Provide the [X, Y] coordinate of the cell's center where the given text is located.  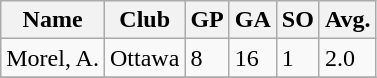
Avg. [348, 20]
GA [252, 20]
8 [207, 58]
GP [207, 20]
SO [298, 20]
1 [298, 58]
Club [144, 20]
Name [53, 20]
16 [252, 58]
Ottawa [144, 58]
Morel, A. [53, 58]
2.0 [348, 58]
